Extract the (x, y) coordinate from the center of the cell holding the provided text.  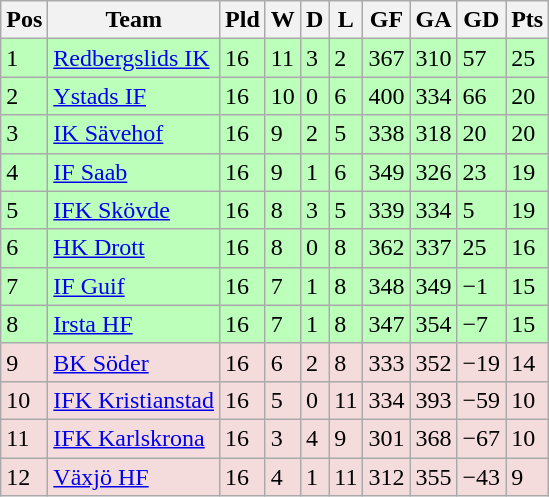
Pos (24, 20)
337 (434, 248)
301 (386, 438)
GF (386, 20)
14 (528, 362)
−1 (482, 286)
−7 (482, 324)
GA (434, 20)
310 (434, 58)
57 (482, 58)
367 (386, 58)
L (346, 20)
318 (434, 134)
BK Söder (134, 362)
355 (434, 477)
66 (482, 96)
400 (386, 96)
362 (386, 248)
347 (386, 324)
352 (434, 362)
333 (386, 362)
Ystads IF (134, 96)
W (282, 20)
−67 (482, 438)
338 (386, 134)
354 (434, 324)
IK Sävehof (134, 134)
Irsta HF (134, 324)
368 (434, 438)
12 (24, 477)
−59 (482, 400)
HK Drott (134, 248)
Team (134, 20)
Pld (243, 20)
D (314, 20)
339 (386, 210)
IFK Skövde (134, 210)
−19 (482, 362)
326 (434, 172)
393 (434, 400)
GD (482, 20)
Pts (528, 20)
312 (386, 477)
−43 (482, 477)
IFK Karlskrona (134, 438)
348 (386, 286)
IF Saab (134, 172)
23 (482, 172)
IF Guif (134, 286)
Växjö HF (134, 477)
IFK Kristianstad (134, 400)
Redbergslids IK (134, 58)
